Extract the (x, y) coordinate from the center of the cell holding the provided text.  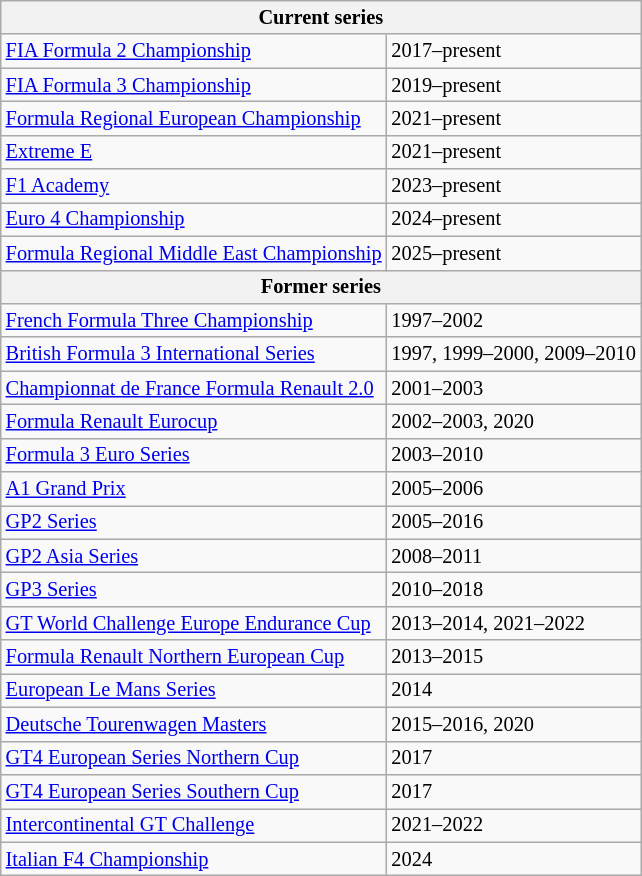
Intercontinental GT Challenge (194, 825)
2015–2016, 2020 (513, 724)
2010–2018 (513, 589)
2008–2011 (513, 556)
Italian F4 Championship (194, 859)
GT4 European Series Southern Cup (194, 791)
British Formula 3 International Series (194, 354)
2005–2016 (513, 522)
GT World Challenge Europe Endurance Cup (194, 623)
GP2 Asia Series (194, 556)
1997–2002 (513, 320)
Championnat de France Formula Renault 2.0 (194, 388)
European Le Mans Series (194, 690)
Formula Regional Middle East Championship (194, 253)
2024 (513, 859)
1997, 1999–2000, 2009–2010 (513, 354)
2013–2014, 2021–2022 (513, 623)
2014 (513, 690)
2003–2010 (513, 455)
2005–2006 (513, 489)
Formula 3 Euro Series (194, 455)
Extreme E (194, 152)
2024–present (513, 219)
French Formula Three Championship (194, 320)
A1 Grand Prix (194, 489)
2013–2015 (513, 657)
Euro 4 Championship (194, 219)
GP3 Series (194, 589)
2021–2022 (513, 825)
FIA Formula 2 Championship (194, 51)
Deutsche Tourenwagen Masters (194, 724)
2001–2003 (513, 388)
2017–present (513, 51)
Formula Regional European Championship (194, 118)
2025–present (513, 253)
2023–present (513, 186)
Formula Renault Eurocup (194, 421)
Former series (321, 287)
2019–present (513, 85)
GT4 European Series Northern Cup (194, 758)
GP2 Series (194, 522)
FIA Formula 3 Championship (194, 85)
F1 Academy (194, 186)
Formula Renault Northern European Cup (194, 657)
Current series (321, 17)
2002–2003, 2020 (513, 421)
